Identify which cell holds the provided text, then report its (X, Y) central coordinate. 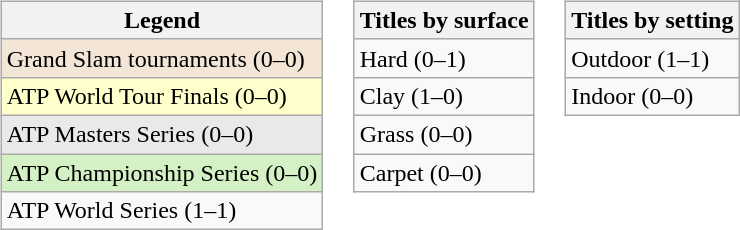
Legend (162, 20)
Hard (0–1) (444, 58)
ATP Championship Series (0–0) (162, 173)
ATP World Tour Finals (0–0) (162, 96)
Indoor (0–0) (652, 96)
Titles by surface (444, 20)
Grass (0–0) (444, 134)
ATP World Series (1–1) (162, 211)
Outdoor (1–1) (652, 58)
Carpet (0–0) (444, 173)
ATP Masters Series (0–0) (162, 134)
Titles by setting (652, 20)
Grand Slam tournaments (0–0) (162, 58)
Clay (1–0) (444, 96)
